Determine the (X, Y) coordinate at the center of the cell enclosing the given text.  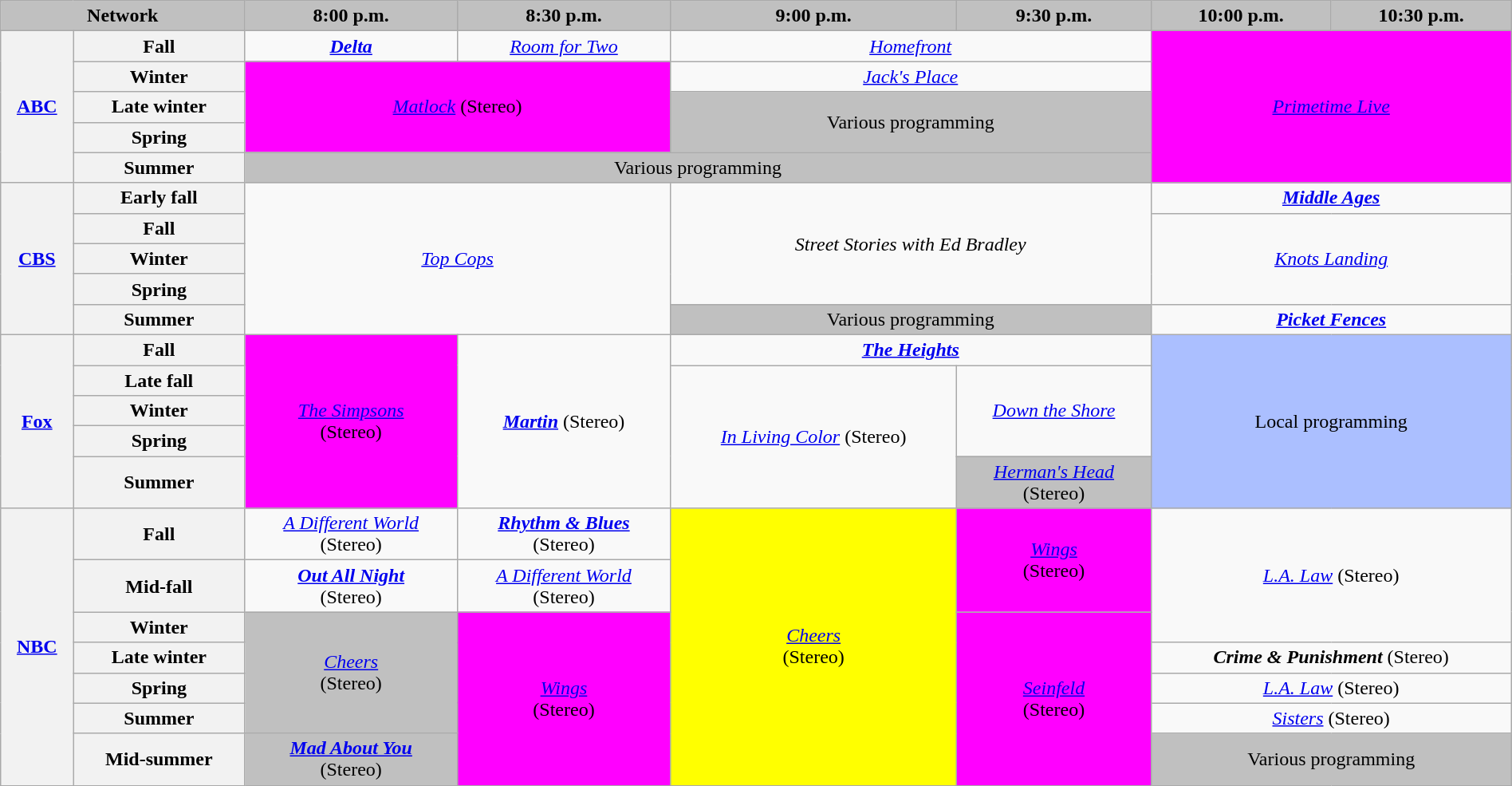
Matlock (Stereo) (458, 107)
Down the Shore (1054, 411)
10:30 p.m. (1421, 16)
Knots Landing (1331, 259)
The Simpsons(Stereo) (351, 421)
Herman's Head(Stereo) (1054, 482)
Middle Ages (1331, 198)
Primetime Live (1331, 107)
Crime & Punishment (Stereo) (1331, 658)
Picket Fences (1331, 319)
Mad About You(Stereo) (351, 760)
9:30 p.m. (1054, 16)
Seinfeld(Stereo) (1054, 699)
8:30 p.m. (565, 16)
Delta (351, 46)
Rhythm & Blues(Stereo) (565, 535)
Room for Two (565, 46)
Late fall (159, 381)
9:00 p.m. (813, 16)
Local programming (1331, 421)
Homefront (911, 46)
In Living Color (Stereo) (813, 437)
Top Cops (458, 259)
Martin (Stereo) (565, 421)
Jack's Place (911, 77)
The Heights (911, 350)
Network (123, 16)
Sisters (Stereo) (1331, 718)
Out All Night(Stereo) (351, 586)
Early fall (159, 198)
10:00 p.m. (1241, 16)
Mid-summer (159, 760)
Fox (37, 421)
ABC (37, 107)
Street Stories with Ed Bradley (911, 243)
CBS (37, 259)
NBC (37, 646)
8:00 p.m. (351, 16)
Mid-fall (159, 586)
